Scan for the cell matching the given text and deliver its [X, Y] coordinate at center. 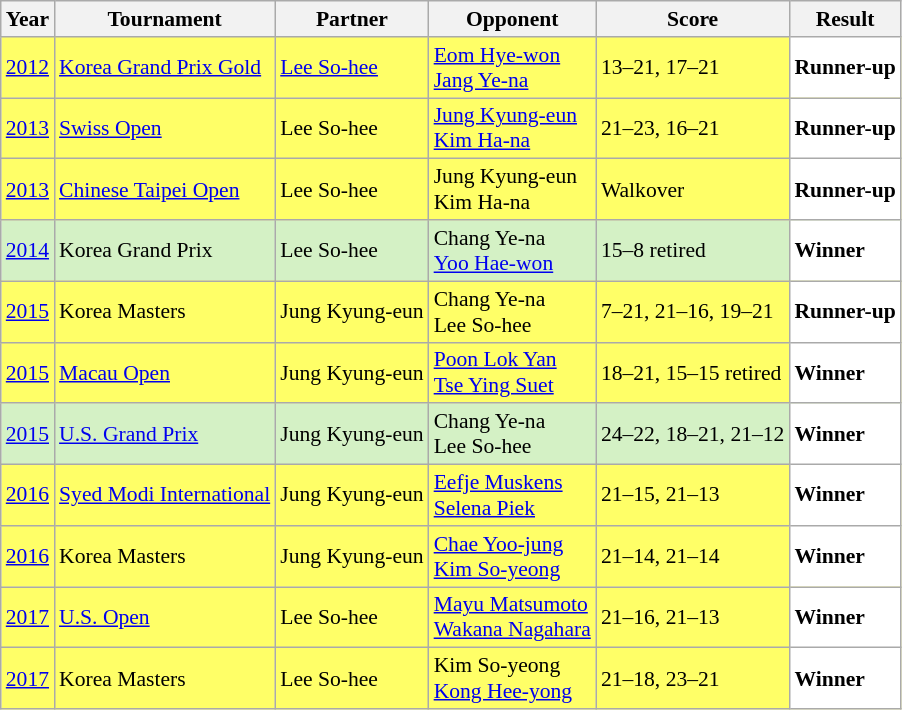
Year [28, 19]
21–18, 23–21 [693, 678]
Eom Hye-won Jang Ye-na [512, 68]
Syed Modi International [164, 496]
13–21, 17–21 [693, 68]
2012 [28, 68]
Poon Lok Yan Tse Ying Suet [512, 372]
Macau Open [164, 372]
21–14, 21–14 [693, 556]
21–15, 21–13 [693, 496]
18–21, 15–15 retired [693, 372]
Result [844, 19]
Swiss Open [164, 128]
Partner [352, 19]
2014 [28, 250]
U.S. Grand Prix [164, 434]
Chang Ye-na Yoo Hae-won [512, 250]
Tournament [164, 19]
Mayu Matsumoto Wakana Nagahara [512, 618]
Chae Yoo-jung Kim So-yeong [512, 556]
15–8 retired [693, 250]
Score [693, 19]
U.S. Open [164, 618]
7–21, 21–16, 19–21 [693, 312]
24–22, 18–21, 21–12 [693, 434]
Kim So-yeong Kong Hee-yong [512, 678]
Eefje Muskens Selena Piek [512, 496]
Korea Grand Prix [164, 250]
Walkover [693, 190]
Opponent [512, 19]
Korea Grand Prix Gold [164, 68]
21–23, 16–21 [693, 128]
21–16, 21–13 [693, 618]
Chinese Taipei Open [164, 190]
